From the cell containing the given text, extract its center point as [x, y] coordinate. 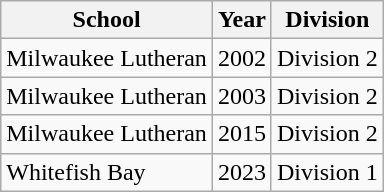
2023 [242, 172]
2003 [242, 96]
Year [242, 20]
2015 [242, 134]
2002 [242, 58]
Whitefish Bay [107, 172]
Division 1 [327, 172]
Division [327, 20]
School [107, 20]
